Return the (x, y) coordinate for the center point of the cell that contains the specified text.  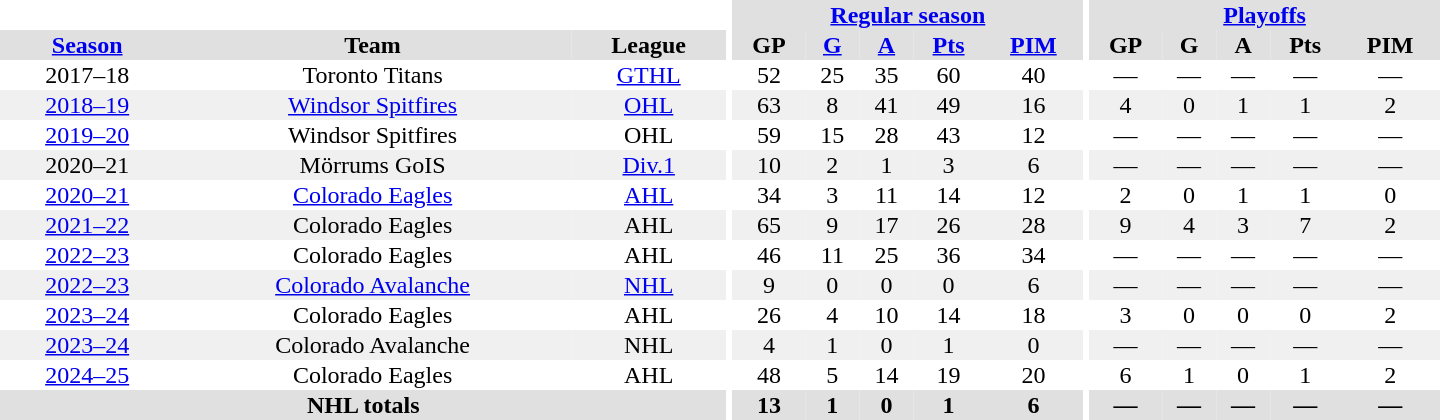
40 (1034, 75)
Div.1 (649, 165)
59 (770, 135)
League (649, 45)
2019–20 (87, 135)
GTHL (649, 75)
18 (1034, 315)
2021–22 (87, 225)
Team (372, 45)
41 (886, 105)
49 (949, 105)
19 (949, 375)
Playoffs (1264, 15)
2024–25 (87, 375)
52 (770, 75)
36 (949, 255)
2017–18 (87, 75)
Mörrums GoIS (372, 165)
Toronto Titans (372, 75)
43 (949, 135)
8 (832, 105)
63 (770, 105)
20 (1034, 375)
48 (770, 375)
17 (886, 225)
Regular season (908, 15)
46 (770, 255)
2018–19 (87, 105)
5 (832, 375)
15 (832, 135)
NHL totals (364, 405)
7 (1305, 225)
65 (770, 225)
35 (886, 75)
60 (949, 75)
Season (87, 45)
13 (770, 405)
16 (1034, 105)
